Determine the (x, y) coordinate at the center of the cell enclosing the given text.  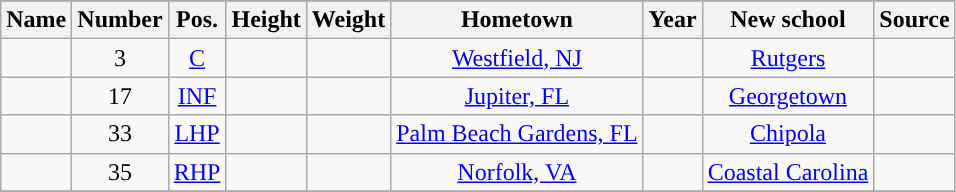
Chipola (788, 134)
33 (120, 134)
Height (266, 20)
INF (197, 96)
Hometown (517, 20)
Number (120, 20)
RHP (197, 172)
3 (120, 58)
Westfield, NJ (517, 58)
35 (120, 172)
LHP (197, 134)
Name (36, 20)
Source (914, 20)
Norfolk, VA (517, 172)
Jupiter, FL (517, 96)
Year (672, 20)
Georgetown (788, 96)
Coastal Carolina (788, 172)
C (197, 58)
Palm Beach Gardens, FL (517, 134)
Rutgers (788, 58)
Pos. (197, 20)
17 (120, 96)
Weight (348, 20)
New school (788, 20)
